Find where the given text appears and provide that cell's center as [X, Y] coordinate. 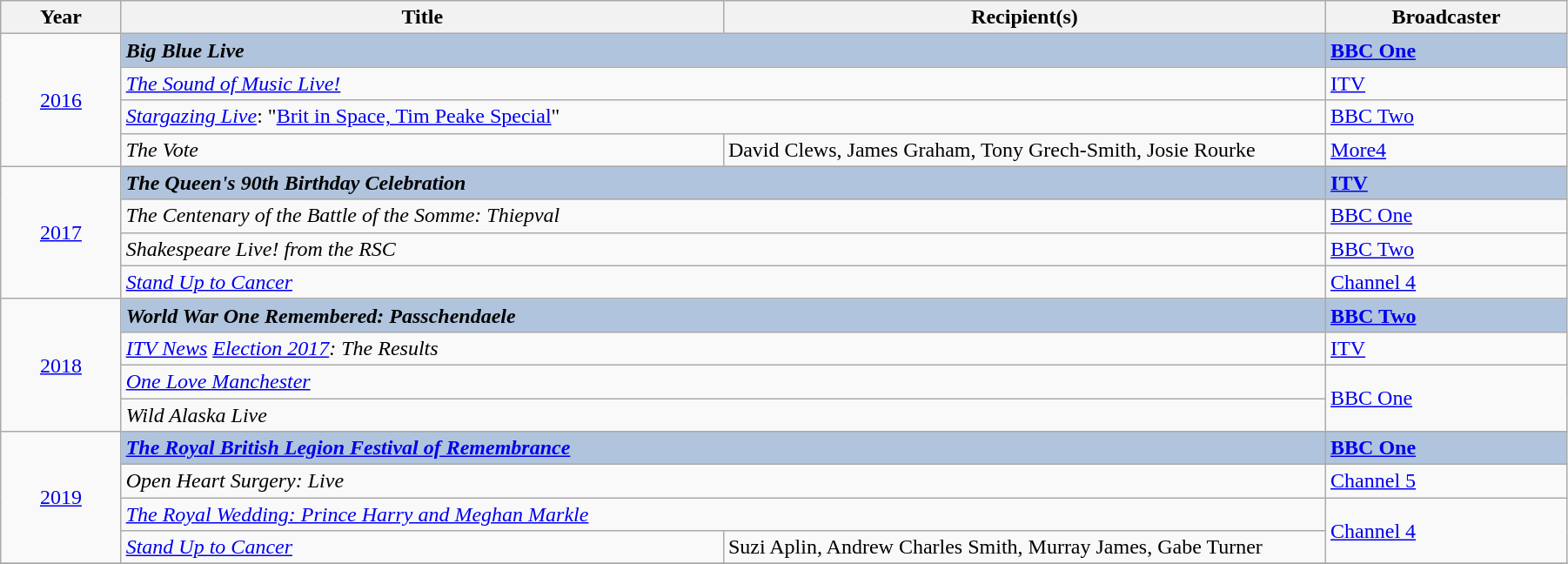
Shakespeare Live! from the RSC [723, 249]
David Clews, James Graham, Tony Grech-Smith, Josie Rourke [1024, 150]
One Love Manchester [723, 381]
The Vote [422, 150]
2017 [61, 232]
Broadcaster [1446, 17]
ITV News Election 2017: The Results [723, 348]
The Centenary of the Battle of the Somme: Thiepval [723, 216]
2016 [61, 100]
Year [61, 17]
Channel 5 [1446, 481]
Big Blue Live [723, 50]
The Royal Wedding: Prince Harry and Meghan Markle [723, 514]
Stargazing Live: "Brit in Space, Tim Peake Special" [723, 117]
More4 [1446, 150]
Wild Alaska Live [723, 415]
2019 [61, 498]
The Sound of Music Live! [723, 84]
World War One Remembered: Passchendaele [723, 315]
The Royal British Legion Festival of Remembrance [723, 448]
Open Heart Surgery: Live [723, 481]
Title [422, 17]
2018 [61, 365]
The Queen's 90th Birthday Celebration [723, 183]
Recipient(s) [1024, 17]
Suzi Aplin, Andrew Charles Smith, Murray James, Gabe Turner [1024, 547]
